Determine the [x, y] coordinate at the center of the cell enclosing the given text.  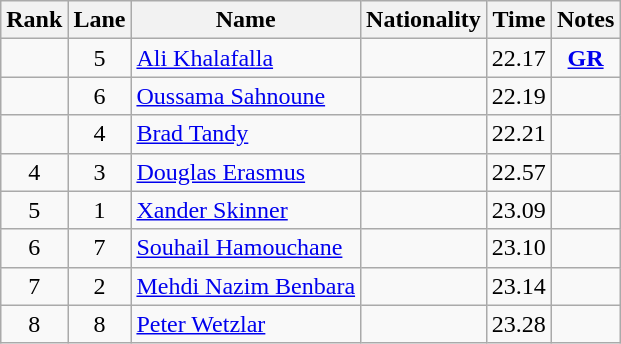
23.14 [518, 286]
23.28 [518, 324]
Name [246, 20]
Rank [34, 20]
Douglas Erasmus [246, 172]
Mehdi Nazim Benbara [246, 286]
22.17 [518, 58]
2 [100, 286]
1 [100, 210]
Notes [585, 20]
Lane [100, 20]
23.10 [518, 248]
22.21 [518, 134]
23.09 [518, 210]
Peter Wetzlar [246, 324]
GR [585, 58]
3 [100, 172]
22.57 [518, 172]
Xander Skinner [246, 210]
Ali Khalafalla [246, 58]
Nationality [424, 20]
Souhail Hamouchane [246, 248]
Brad Tandy [246, 134]
Time [518, 20]
22.19 [518, 96]
Oussama Sahnoune [246, 96]
